Search for the cell housing the specified text and yield its (X, Y) center coordinate. 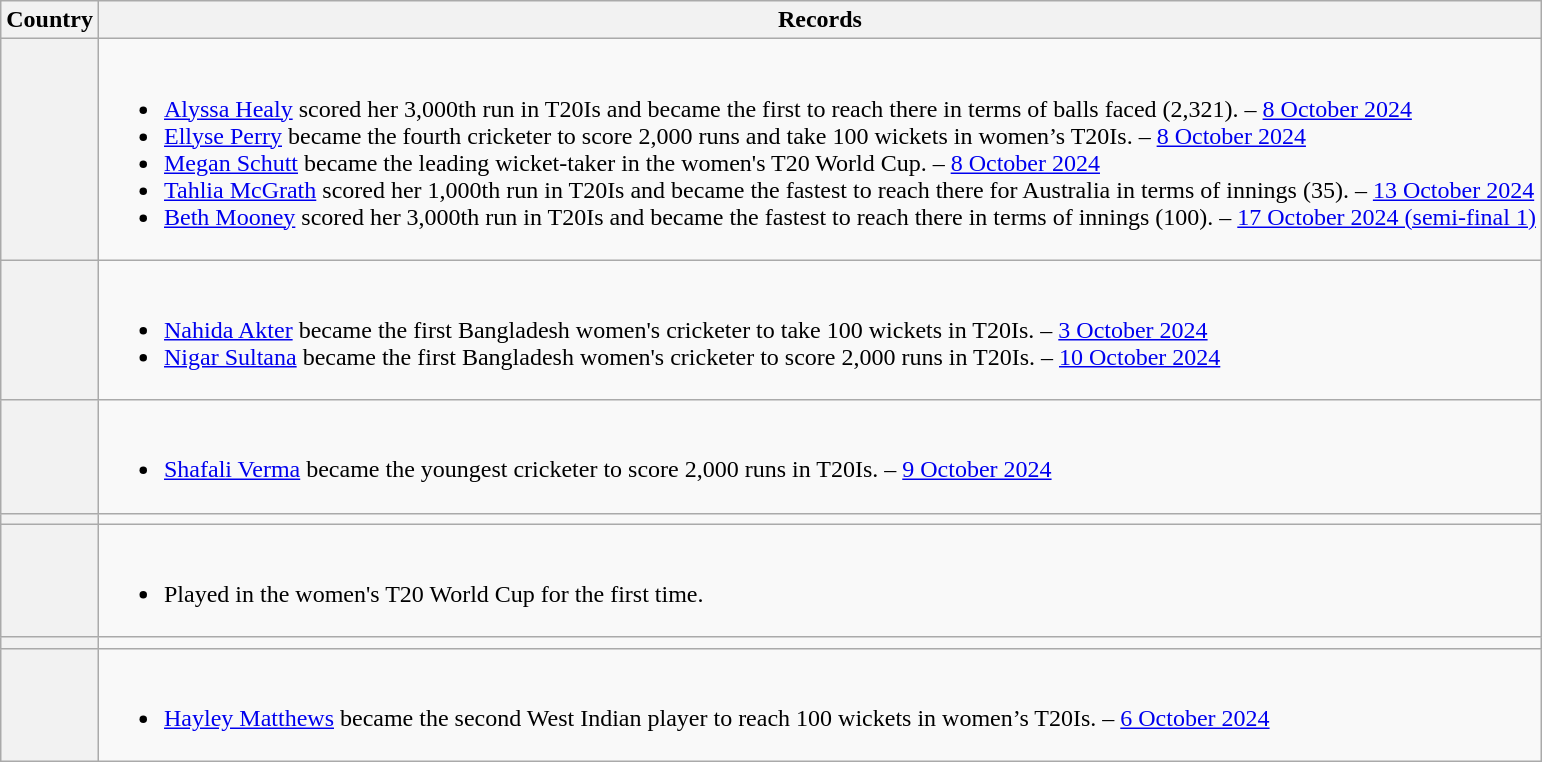
Country (50, 20)
Shafali Verma became the youngest cricketer to score 2,000 runs in T20Is. – 9 October 2024 (820, 456)
Hayley Matthews became the second West Indian player to reach 100 wickets in women’s T20Is. – 6 October 2024 (820, 704)
Records (820, 20)
Played in the women's T20 World Cup for the first time. (820, 580)
